From the cell containing the given text, extract its center point as [x, y] coordinate. 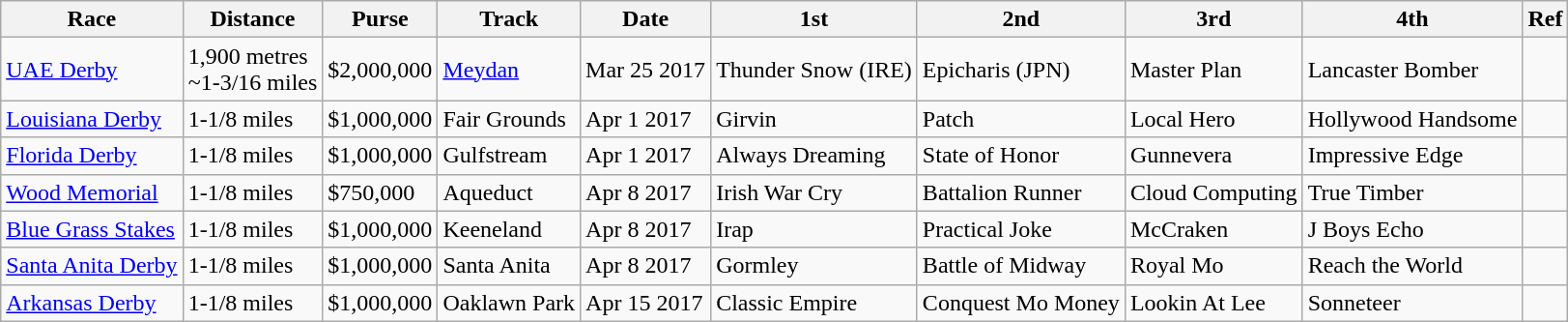
Florida Derby [92, 156]
Lancaster Bomber [1412, 70]
Date [645, 19]
Royal Mo [1213, 266]
Girvin [814, 119]
Race [92, 19]
Apr 15 2017 [645, 303]
Cloud Computing [1213, 192]
Epicharis (JPN) [1020, 70]
Reach the World [1412, 266]
Arkansas Derby [92, 303]
$750,000 [381, 192]
Irap [814, 229]
Classic Empire [814, 303]
4th [1412, 19]
Gormley [814, 266]
Blue Grass Stakes [92, 229]
Battle of Midway [1020, 266]
Lookin At Lee [1213, 303]
Master Plan [1213, 70]
Always Dreaming [814, 156]
Track [509, 19]
J Boys Echo [1412, 229]
Conquest Mo Money [1020, 303]
Santa Anita Derby [92, 266]
State of Honor [1020, 156]
UAE Derby [92, 70]
Fair Grounds [509, 119]
Practical Joke [1020, 229]
Patch [1020, 119]
Distance [253, 19]
Battalion Runner [1020, 192]
Gunnevera [1213, 156]
McCraken [1213, 229]
1,900 metres~1-3/16 miles [253, 70]
Keeneland [509, 229]
Oaklawn Park [509, 303]
Thunder Snow (IRE) [814, 70]
Purse [381, 19]
Aqueduct [509, 192]
Hollywood Handsome [1412, 119]
Santa Anita [509, 266]
True Timber [1412, 192]
Meydan [509, 70]
Impressive Edge [1412, 156]
Mar 25 2017 [645, 70]
Local Hero [1213, 119]
3rd [1213, 19]
Sonneteer [1412, 303]
Ref [1546, 19]
$2,000,000 [381, 70]
Louisiana Derby [92, 119]
Irish War Cry [814, 192]
2nd [1020, 19]
1st [814, 19]
Wood Memorial [92, 192]
Gulfstream [509, 156]
